Find where the given text appears and provide that cell's center as [X, Y] coordinate. 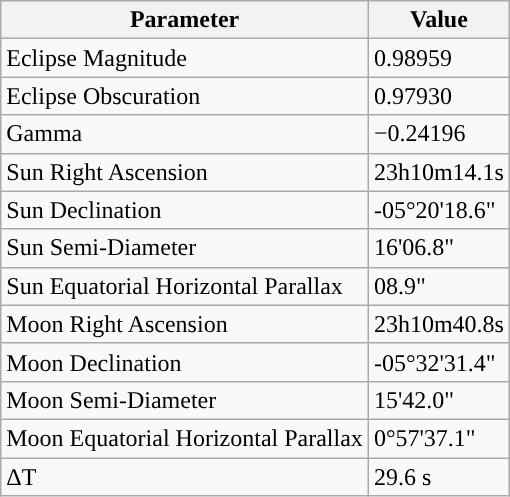
Value [438, 20]
Eclipse Obscuration [185, 96]
−0.24196 [438, 134]
Moon Equatorial Horizontal Parallax [185, 438]
ΔT [185, 477]
Eclipse Magnitude [185, 58]
0.98959 [438, 58]
Gamma [185, 134]
-05°32'31.4" [438, 362]
0.97930 [438, 96]
Parameter [185, 20]
0°57'37.1" [438, 438]
29.6 s [438, 477]
Moon Declination [185, 362]
23h10m14.1s [438, 172]
Sun Right Ascension [185, 172]
23h10m40.8s [438, 324]
Moon Right Ascension [185, 324]
Sun Equatorial Horizontal Parallax [185, 286]
Moon Semi-Diameter [185, 400]
-05°20'18.6" [438, 210]
08.9" [438, 286]
16'06.8" [438, 248]
15'42.0" [438, 400]
Sun Semi-Diameter [185, 248]
Sun Declination [185, 210]
